Find where the given text appears and provide that cell's center as (X, Y) coordinate. 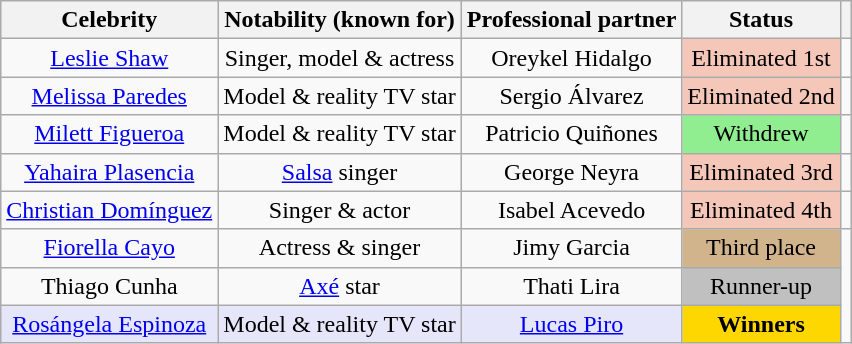
Jimy Garcia (572, 248)
Christian Domínguez (110, 210)
Isabel Acevedo (572, 210)
Third place (761, 248)
Melissa Paredes (110, 96)
Notability (known for) (340, 20)
Oreykel Hidalgo (572, 58)
Lucas Piro (572, 324)
Eliminated 2nd (761, 96)
George Neyra (572, 172)
Singer, model & actress (340, 58)
Yahaira Plasencia (110, 172)
Eliminated 3rd (761, 172)
Thati Lira (572, 286)
Sergio Álvarez (572, 96)
Status (761, 20)
Actress & singer (340, 248)
Withdrew (761, 134)
Fiorella Cayo (110, 248)
Axé star (340, 286)
Milett Figueroa (110, 134)
Eliminated 4th (761, 210)
Leslie Shaw (110, 58)
Winners (761, 324)
Rosángela Espinoza (110, 324)
Patricio Quiñones (572, 134)
Runner-up (761, 286)
Celebrity (110, 20)
Thiago Cunha (110, 286)
Professional partner (572, 20)
Eliminated 1st (761, 58)
Singer & actor (340, 210)
Salsa singer (340, 172)
